Identify which cell holds the provided text, then report its (x, y) central coordinate. 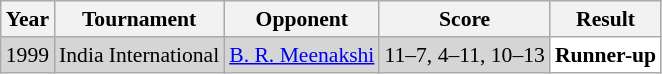
1999 (28, 55)
Runner-up (606, 55)
India International (139, 55)
Result (606, 19)
11–7, 4–11, 10–13 (464, 55)
Year (28, 19)
Score (464, 19)
Opponent (302, 19)
B. R. Meenakshi (302, 55)
Tournament (139, 19)
